Detect which cell encompasses the target text, then output its [X, Y] center coordinate. 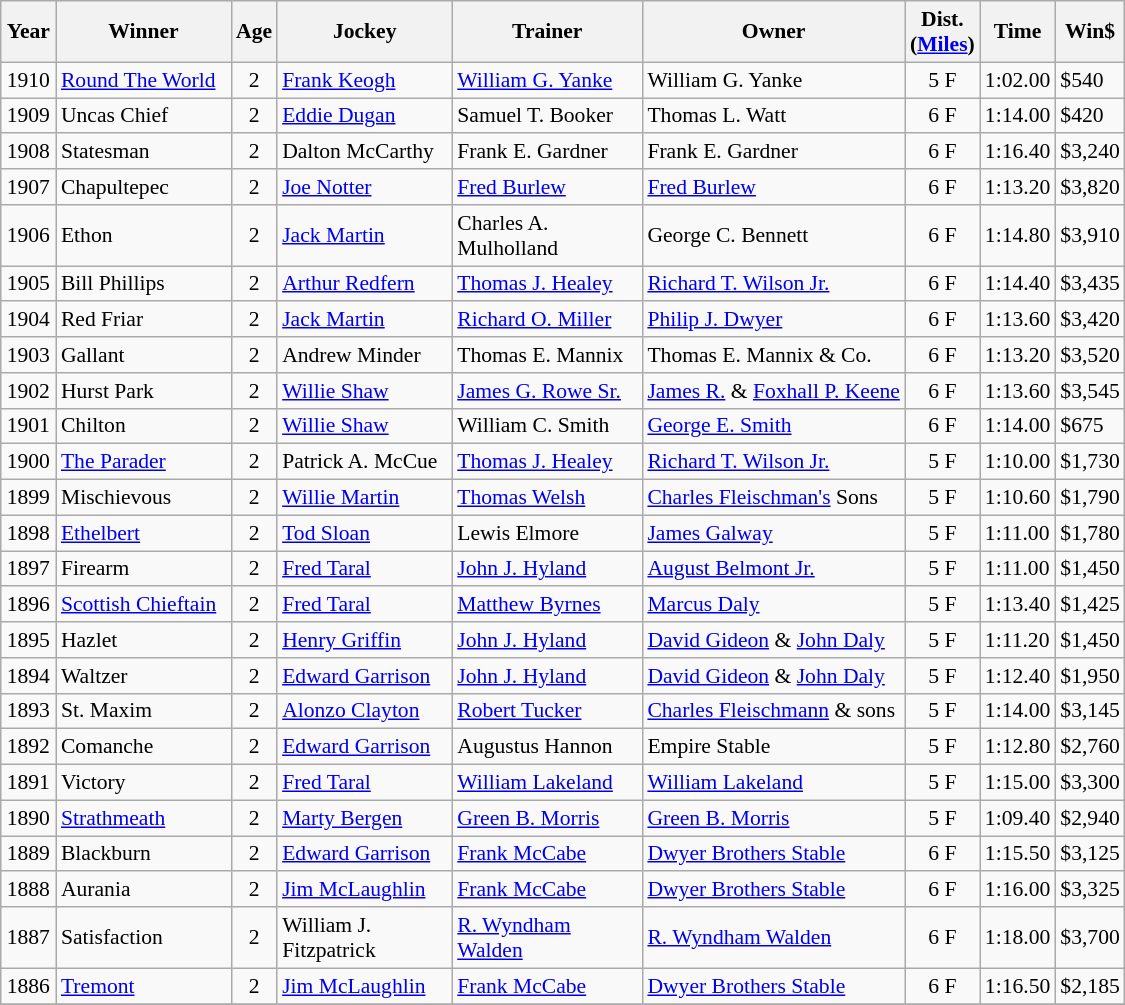
1904 [28, 320]
1899 [28, 498]
Aurania [144, 890]
Charles Fleischman's Sons [774, 498]
$1,425 [1090, 605]
Charles A. Mulholland [547, 236]
Andrew Minder [364, 355]
1903 [28, 355]
$2,185 [1090, 986]
William J. Fitzpatrick [364, 938]
1905 [28, 284]
Year [28, 32]
Gallant [144, 355]
Victory [144, 783]
Willie Martin [364, 498]
Alonzo Clayton [364, 711]
1:12.40 [1018, 676]
Bill Phillips [144, 284]
James Galway [774, 533]
Age [254, 32]
Trainer [547, 32]
Dist. (Miles) [942, 32]
$3,545 [1090, 391]
August Belmont Jr. [774, 569]
Comanche [144, 747]
1890 [28, 818]
Patrick A. McCue [364, 462]
Richard O. Miller [547, 320]
1895 [28, 640]
Empire Stable [774, 747]
1907 [28, 187]
1908 [28, 152]
Win$ [1090, 32]
Samuel T. Booker [547, 116]
1891 [28, 783]
$2,940 [1090, 818]
Marcus Daly [774, 605]
$3,420 [1090, 320]
The Parader [144, 462]
Marty Bergen [364, 818]
$1,780 [1090, 533]
1:15.00 [1018, 783]
Joe Notter [364, 187]
Hurst Park [144, 391]
Uncas Chief [144, 116]
1:12.80 [1018, 747]
Blackburn [144, 854]
Owner [774, 32]
$420 [1090, 116]
Round The World [144, 80]
$3,910 [1090, 236]
Philip J. Dwyer [774, 320]
Waltzer [144, 676]
$3,700 [1090, 938]
James R. & Foxhall P. Keene [774, 391]
Ethelbert [144, 533]
1:16.50 [1018, 986]
1887 [28, 938]
1892 [28, 747]
George E. Smith [774, 426]
Henry Griffin [364, 640]
$3,520 [1090, 355]
Scottish Chieftain [144, 605]
Statesman [144, 152]
$3,300 [1090, 783]
Strathmeath [144, 818]
1902 [28, 391]
1:13.40 [1018, 605]
$3,820 [1090, 187]
Eddie Dugan [364, 116]
1:15.50 [1018, 854]
Augustus Hannon [547, 747]
1:02.00 [1018, 80]
Hazlet [144, 640]
$540 [1090, 80]
William C. Smith [547, 426]
St. Maxim [144, 711]
Matthew Byrnes [547, 605]
1:10.60 [1018, 498]
Winner [144, 32]
$1,730 [1090, 462]
George C. Bennett [774, 236]
1909 [28, 116]
1889 [28, 854]
Dalton McCarthy [364, 152]
1886 [28, 986]
1898 [28, 533]
$3,145 [1090, 711]
1910 [28, 80]
Frank Keogh [364, 80]
$1,950 [1090, 676]
Chapultepec [144, 187]
Red Friar [144, 320]
Time [1018, 32]
Ethon [144, 236]
1896 [28, 605]
Chilton [144, 426]
$3,125 [1090, 854]
Tremont [144, 986]
Thomas E. Mannix & Co. [774, 355]
Tod Sloan [364, 533]
$3,240 [1090, 152]
1:10.00 [1018, 462]
1:16.40 [1018, 152]
1906 [28, 236]
Thomas E. Mannix [547, 355]
Lewis Elmore [547, 533]
1893 [28, 711]
$2,760 [1090, 747]
Satisfaction [144, 938]
Arthur Redfern [364, 284]
1:11.20 [1018, 640]
Mischievous [144, 498]
1:16.00 [1018, 890]
1897 [28, 569]
1:14.80 [1018, 236]
$675 [1090, 426]
Charles Fleischmann & sons [774, 711]
1900 [28, 462]
$1,790 [1090, 498]
1901 [28, 426]
Robert Tucker [547, 711]
James G. Rowe Sr. [547, 391]
Firearm [144, 569]
$3,435 [1090, 284]
Jockey [364, 32]
1894 [28, 676]
Thomas Welsh [547, 498]
$3,325 [1090, 890]
1:14.40 [1018, 284]
1888 [28, 890]
1:09.40 [1018, 818]
Thomas L. Watt [774, 116]
1:18.00 [1018, 938]
